Return the (X, Y) coordinate for the center point of the cell that contains the specified text.  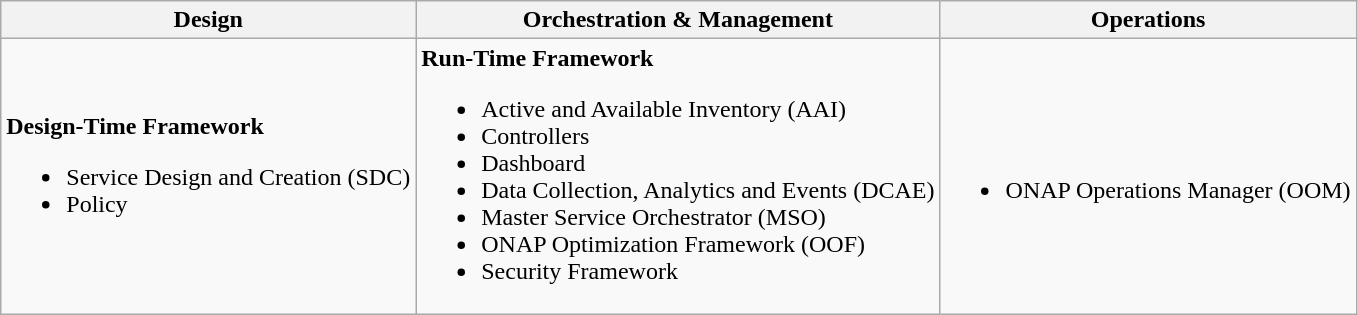
Design-Time FrameworkService Design and Creation (SDC)Policy (208, 176)
ONAP Operations Manager (OOM) (1148, 176)
Design (208, 20)
Operations (1148, 20)
Orchestration & Management (678, 20)
